Capture the cell that displays the provided text and extract its (X, Y) central coordinate. 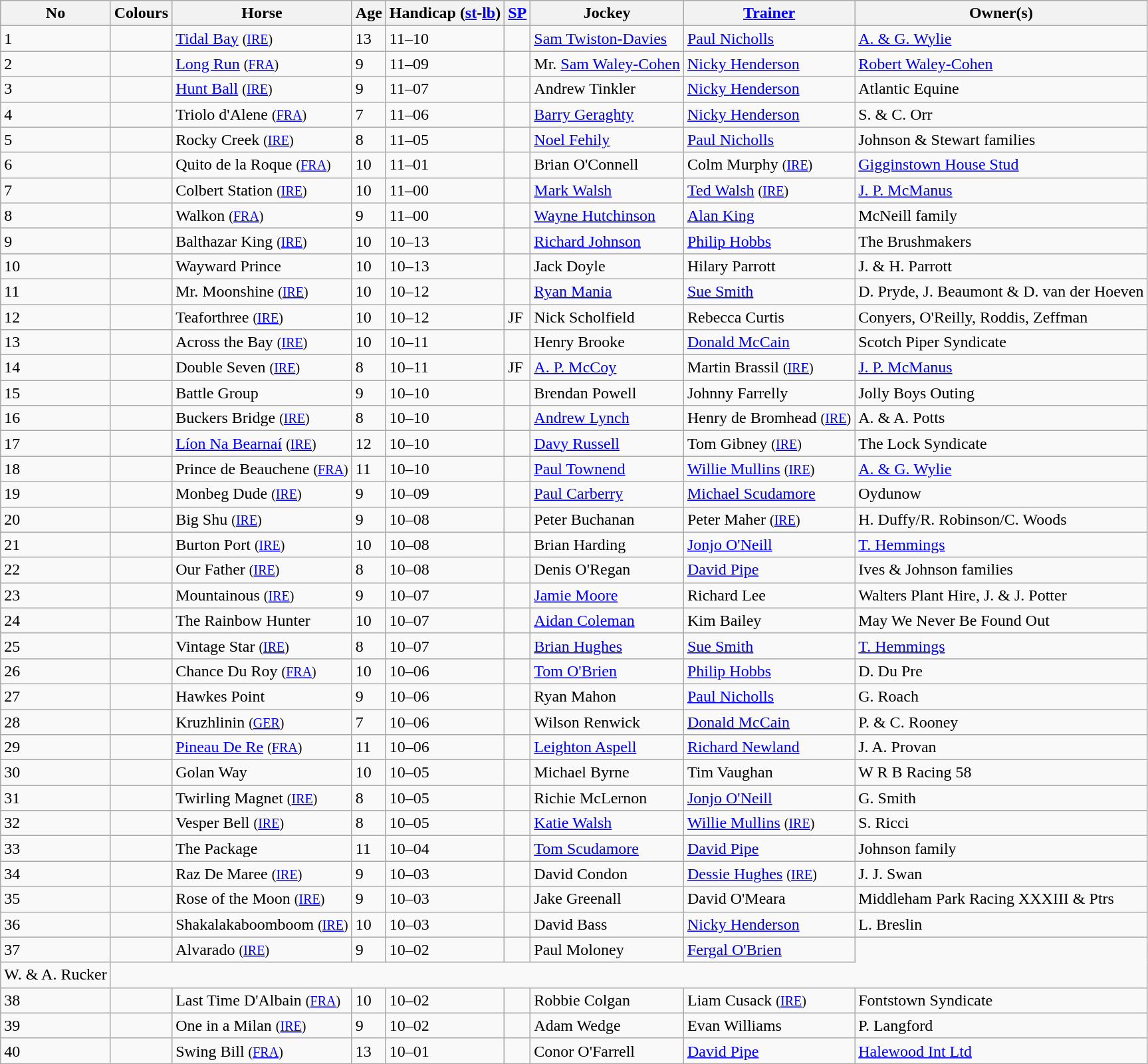
Brian Harding (608, 545)
Robert Waley-Cohen (1001, 64)
Balthazar King (IRE) (262, 241)
Johnny Farrelly (768, 393)
Martin Brassil (IRE) (768, 368)
Across the Bay (IRE) (262, 342)
22 (56, 570)
G. Roach (1001, 696)
27 (56, 696)
Denis O'Regan (608, 570)
Jockey (608, 13)
Horse (262, 13)
Fergal O'Brien (768, 950)
Leighton Aspell (608, 747)
Hunt Ball (IRE) (262, 89)
Robbie Colgan (608, 1000)
Halewood Int Ltd (1001, 1051)
The Brushmakers (1001, 241)
Ryan Mania (608, 291)
21 (56, 545)
Líon Na Bearnaí (IRE) (262, 444)
David O'Meara (768, 899)
Brian O'Connell (608, 165)
Sam Twiston-Davies (608, 39)
Buckers Bridge (IRE) (262, 418)
S. & C. Orr (1001, 114)
3 (56, 89)
23 (56, 595)
Ted Walsh (IRE) (768, 190)
Tom Scudamore (608, 849)
11–01 (445, 165)
Shakalakaboomboom (IRE) (262, 924)
Richard Lee (768, 595)
Fontstown Syndicate (1001, 1000)
Paul Townend (608, 469)
S. Ricci (1001, 823)
Tom Gibney (IRE) (768, 444)
10–04 (445, 849)
35 (56, 899)
18 (56, 469)
Dessie Hughes (IRE) (768, 874)
Peter Buchanan (608, 519)
32 (56, 823)
Mark Walsh (608, 190)
Mr. Sam Waley-Cohen (608, 64)
McNeill family (1001, 215)
Michael Byrne (608, 773)
W R B Racing 58 (1001, 773)
Twirling Magnet (IRE) (262, 798)
SP (517, 13)
Swing Bill (FRA) (262, 1051)
Trainer (768, 13)
Mountainous (IRE) (262, 595)
Richie McLernon (608, 798)
Ives & Johnson families (1001, 570)
Richard Newland (768, 747)
36 (56, 924)
Michael Scudamore (768, 494)
Noel Fehily (608, 140)
Vesper Bell (IRE) (262, 823)
Big Shu (IRE) (262, 519)
Tidal Bay (IRE) (262, 39)
Nick Scholfield (608, 317)
15 (56, 393)
J. J. Swan (1001, 874)
Brendan Powell (608, 393)
Raz De Maree (IRE) (262, 874)
Colm Murphy (IRE) (768, 165)
Conor O'Farrell (608, 1051)
39 (56, 1025)
Middleham Park Racing XXXIII & Ptrs (1001, 899)
40 (56, 1051)
Andrew Tinkler (608, 89)
Burton Port (IRE) (262, 545)
19 (56, 494)
20 (56, 519)
6 (56, 165)
Evan Williams (768, 1025)
Colbert Station (IRE) (262, 190)
30 (56, 773)
37 (56, 950)
Oydunow (1001, 494)
14 (56, 368)
P. Langford (1001, 1025)
Last Time D'Albain (FRA) (262, 1000)
11–06 (445, 114)
Henry de Bromhead (IRE) (768, 418)
Owner(s) (1001, 13)
Alvarado (IRE) (262, 950)
Katie Walsh (608, 823)
Ryan Mahon (608, 696)
31 (56, 798)
4 (56, 114)
The Lock Syndicate (1001, 444)
Tim Vaughan (768, 773)
One in a Milan (IRE) (262, 1025)
Monbeg Dude (IRE) (262, 494)
Atlantic Equine (1001, 89)
26 (56, 671)
Prince de Beauchene (FRA) (262, 469)
Walters Plant Hire, J. & J. Potter (1001, 595)
The Rainbow Hunter (262, 620)
11–10 (445, 39)
Rose of the Moon (IRE) (262, 899)
Handicap (st-lb) (445, 13)
10–09 (445, 494)
Quito de la Roque (FRA) (262, 165)
Chance Du Roy (FRA) (262, 671)
Hawkes Point (262, 696)
A. P. McCoy (608, 368)
Gigginstown House Stud (1001, 165)
No (56, 13)
Alan King (768, 215)
5 (56, 140)
Barry Geraghty (608, 114)
Wayne Hutchinson (608, 215)
Jamie Moore (608, 595)
Wayward Prince (262, 266)
Our Father (IRE) (262, 570)
11–05 (445, 140)
Aidan Coleman (608, 620)
Mr. Moonshine (IRE) (262, 291)
10–01 (445, 1051)
Pineau De Re (FRA) (262, 747)
Johnson family (1001, 849)
25 (56, 646)
Battle Group (262, 393)
Long Run (FRA) (262, 64)
May We Never Be Found Out (1001, 620)
Johnson & Stewart families (1001, 140)
Liam Cusack (IRE) (768, 1000)
D. Du Pre (1001, 671)
38 (56, 1000)
Double Seven (IRE) (262, 368)
Walkon (FRA) (262, 215)
Age (368, 13)
Rebecca Curtis (768, 317)
Golan Way (262, 773)
Colours (141, 13)
Kim Bailey (768, 620)
17 (56, 444)
Brian Hughes (608, 646)
Andrew Lynch (608, 418)
W. & A. Rucker (56, 975)
24 (56, 620)
Henry Brooke (608, 342)
G. Smith (1001, 798)
1 (56, 39)
Adam Wedge (608, 1025)
Davy Russell (608, 444)
33 (56, 849)
Scotch Piper Syndicate (1001, 342)
David Bass (608, 924)
The Package (262, 849)
28 (56, 722)
David Condon (608, 874)
Jack Doyle (608, 266)
Triolo d'Alene (FRA) (262, 114)
Paul Moloney (608, 950)
11–09 (445, 64)
Tom O'Brien (608, 671)
D. Pryde, J. Beaumont & D. van der Hoeven (1001, 291)
Peter Maher (IRE) (768, 519)
A. & A. Potts (1001, 418)
11–07 (445, 89)
Conyers, O'Reilly, Roddis, Zeffman (1001, 317)
J. & H. Parrott (1001, 266)
16 (56, 418)
Jolly Boys Outing (1001, 393)
29 (56, 747)
2 (56, 64)
J. A. Provan (1001, 747)
Rocky Creek (IRE) (262, 140)
L. Breslin (1001, 924)
Wilson Renwick (608, 722)
34 (56, 874)
P. & C. Rooney (1001, 722)
Teaforthree (IRE) (262, 317)
Jake Greenall (608, 899)
Paul Carberry (608, 494)
Hilary Parrott (768, 266)
Vintage Star (IRE) (262, 646)
Kruzhlinin (GER) (262, 722)
Richard Johnson (608, 241)
H. Duffy/R. Robinson/C. Woods (1001, 519)
